Output the [x, y] coordinate of the center of the cell containing the given text.  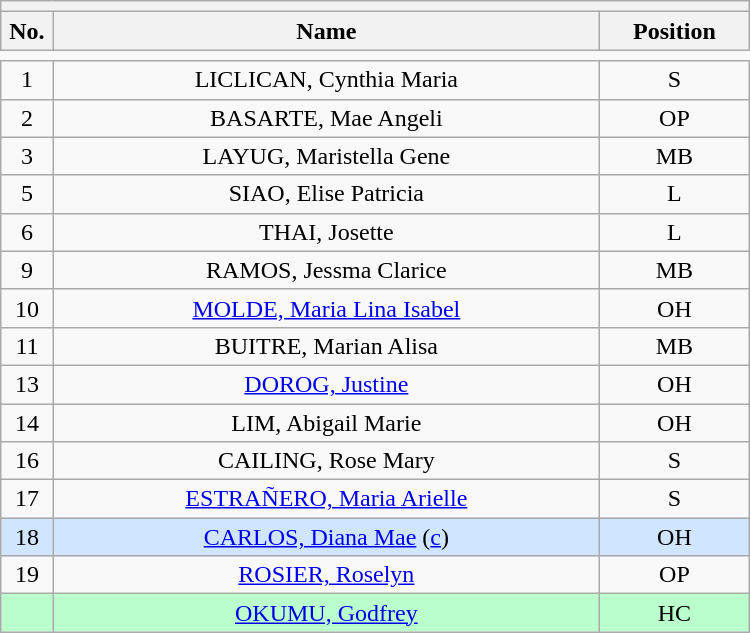
17 [27, 499]
ESTRAÑERO, Maria Arielle [326, 499]
13 [27, 384]
3 [27, 156]
LAYUG, Maristella Gene [326, 156]
16 [27, 461]
MOLDE, Maria Lina Isabel [326, 308]
THAI, Josette [326, 232]
2 [27, 118]
5 [27, 194]
CARLOS, Diana Mae (c) [326, 537]
SIAO, Elise Patricia [326, 194]
1 [27, 80]
10 [27, 308]
No. [27, 31]
Name [326, 31]
RAMOS, Jessma Clarice [326, 270]
Position [675, 31]
LIM, Abigail Marie [326, 423]
14 [27, 423]
18 [27, 537]
OKUMU, Godfrey [326, 613]
BUITRE, Marian Alisa [326, 346]
9 [27, 270]
11 [27, 346]
CAILING, Rose Mary [326, 461]
6 [27, 232]
ROSIER, Roselyn [326, 575]
DOROG, Justine [326, 384]
HC [675, 613]
19 [27, 575]
BASARTE, Mae Angeli [326, 118]
LICLICAN, Cynthia Maria [326, 80]
